Find where the given text appears and provide that cell's center as [X, Y] coordinate. 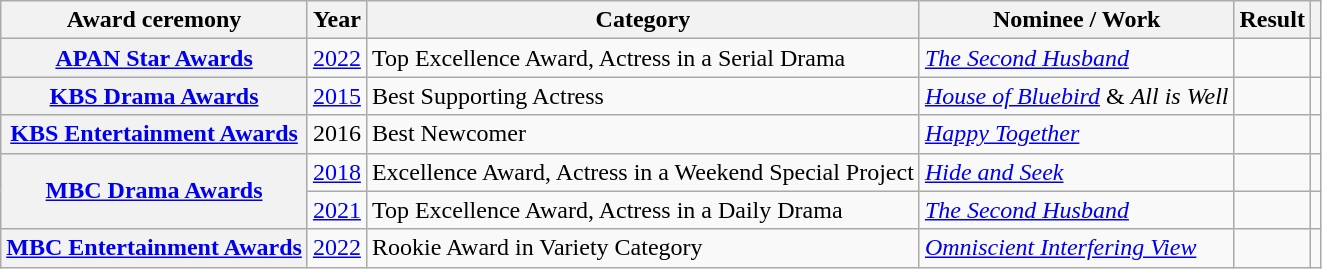
Omniscient Interfering View [1076, 248]
Best Newcomer [642, 134]
Hide and Seek [1076, 172]
MBC Drama Awards [154, 191]
Best Supporting Actress [642, 96]
KBS Drama Awards [154, 96]
Result [1272, 20]
Top Excellence Award, Actress in a Daily Drama [642, 210]
KBS Entertainment Awards [154, 134]
House of Bluebird & All is Well [1076, 96]
Award ceremony [154, 20]
Nominee / Work [1076, 20]
APAN Star Awards [154, 58]
2016 [336, 134]
MBC Entertainment Awards [154, 248]
Rookie Award in Variety Category [642, 248]
2018 [336, 172]
Category [642, 20]
2021 [336, 210]
Top Excellence Award, Actress in a Serial Drama [642, 58]
2015 [336, 96]
Happy Together [1076, 134]
Year [336, 20]
Excellence Award, Actress in a Weekend Special Project [642, 172]
